Scan for the cell matching the given text and deliver its (X, Y) coordinate at center. 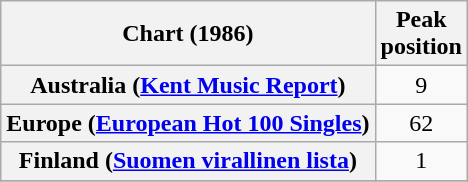
Europe (European Hot 100 Singles) (188, 123)
Chart (1986) (188, 34)
Australia (Kent Music Report) (188, 85)
62 (421, 123)
1 (421, 161)
Finland (Suomen virallinen lista) (188, 161)
Peakposition (421, 34)
9 (421, 85)
